For the text-containing cell, return its midpoint in [x, y] coordinate format. 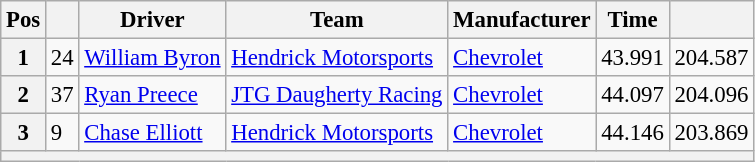
44.146 [632, 133]
37 [62, 95]
203.869 [712, 133]
1 [24, 58]
9 [62, 133]
Pos [24, 20]
204.587 [712, 58]
JTG Daugherty Racing [337, 95]
3 [24, 133]
William Byron [152, 58]
2 [24, 95]
Manufacturer [522, 20]
Driver [152, 20]
24 [62, 58]
43.991 [632, 58]
Chase Elliott [152, 133]
204.096 [712, 95]
Team [337, 20]
Ryan Preece [152, 95]
Time [632, 20]
44.097 [632, 95]
